Return [x, y] of the center of cell containing provided text 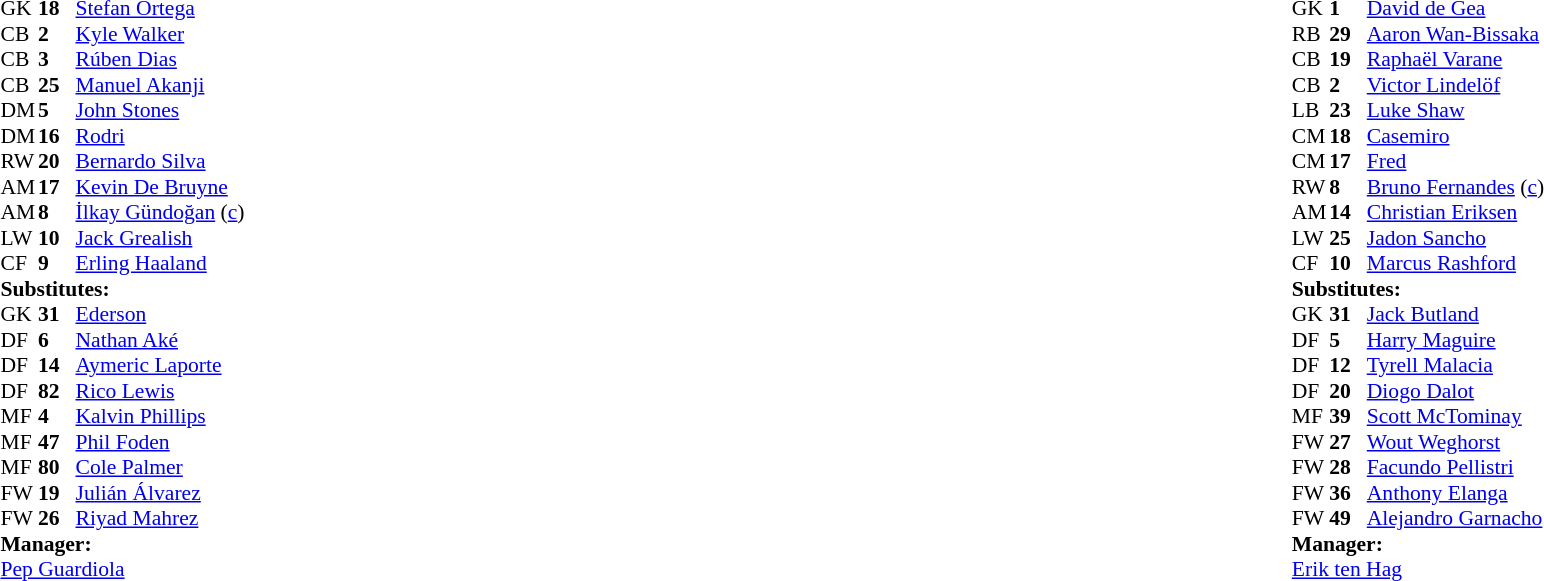
Christian Eriksen [1456, 213]
Aaron Wan-Bissaka [1456, 34]
Alejandro Garnacho [1456, 519]
80 [57, 467]
Wout Weghorst [1456, 442]
27 [1348, 442]
Aymeric Laporte [160, 365]
18 [1348, 136]
John Stones [160, 111]
Phil Foden [160, 442]
Fred [1456, 161]
26 [57, 519]
28 [1348, 467]
Jack Butland [1456, 315]
Jack Grealish [160, 238]
Bernardo Silva [160, 161]
3 [57, 59]
12 [1348, 365]
9 [57, 263]
Anthony Elanga [1456, 493]
Harry Maguire [1456, 340]
16 [57, 136]
Kalvin Phillips [160, 417]
RB [1311, 34]
39 [1348, 417]
Riyad Mahrez [160, 519]
Kyle Walker [160, 34]
İlkay Gündoğan (c) [160, 213]
49 [1348, 519]
Ederson [160, 315]
Manuel Akanji [160, 85]
Julián Álvarez [160, 493]
82 [57, 391]
Victor Lindelöf [1456, 85]
Diogo Dalot [1456, 391]
Facundo Pellistri [1456, 467]
36 [1348, 493]
Erling Haaland [160, 263]
Marcus Rashford [1456, 263]
Casemiro [1456, 136]
Rodri [160, 136]
Luke Shaw [1456, 111]
Jadon Sancho [1456, 238]
Rúben Dias [160, 59]
6 [57, 340]
Cole Palmer [160, 467]
23 [1348, 111]
Rico Lewis [160, 391]
LB [1311, 111]
Tyrell Malacia [1456, 365]
Kevin De Bruyne [160, 187]
Raphaël Varane [1456, 59]
4 [57, 417]
Scott McTominay [1456, 417]
29 [1348, 34]
47 [57, 442]
Bruno Fernandes (c) [1456, 187]
Nathan Aké [160, 340]
